Identify which cell holds the provided text, then report its (X, Y) central coordinate. 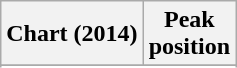
Peakposition (189, 34)
Chart (2014) (72, 34)
